Return (x, y) of the center of cell containing provided text 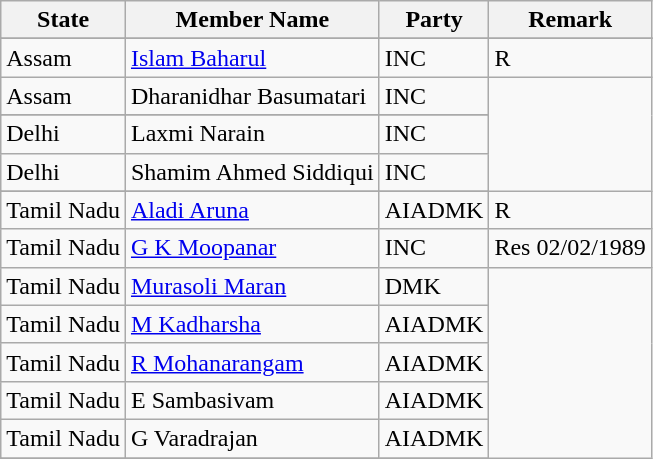
Party (434, 20)
Islam Baharul (252, 58)
Murasoli Maran (252, 286)
R Mohanarangam (252, 362)
State (64, 20)
Member Name (252, 20)
Shamim Ahmed Siddiqui (252, 172)
Laxmi Narain (252, 134)
Dharanidhar Basumatari (252, 96)
DMK (434, 286)
Aladi Aruna (252, 210)
E Sambasivam (252, 400)
M Kadharsha (252, 324)
Res 02/02/1989 (570, 248)
G K Moopanar (252, 248)
Remark (570, 20)
G Varadrajan (252, 438)
